Extract the (X, Y) coordinate from the center of the cell holding the provided text.  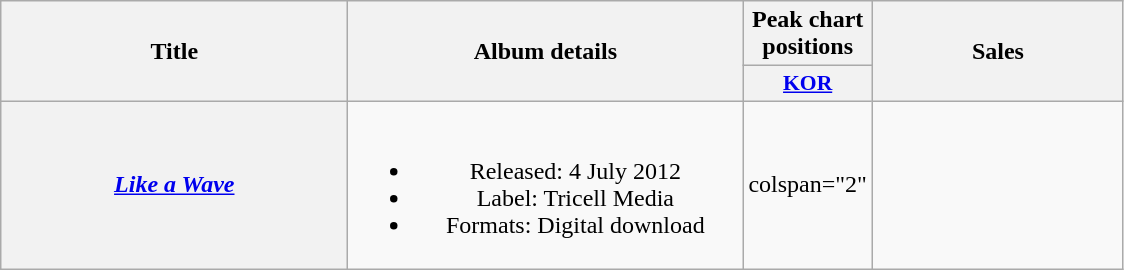
Album details (546, 52)
Sales (998, 52)
KOR (808, 84)
Peak chart positions (808, 34)
Like a Wave (174, 184)
Released: 4 July 2012Label: Tricell MediaFormats: Digital download (546, 184)
Title (174, 52)
colspan="2" (808, 184)
